For the text-containing cell, return its midpoint in [x, y] coordinate format. 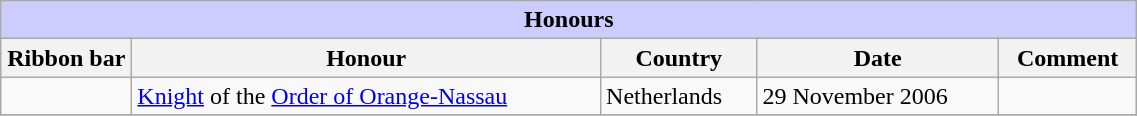
Comment [1068, 58]
Honours [569, 20]
Netherlands [679, 96]
Knight of the Order of Orange-Nassau [366, 96]
29 November 2006 [878, 96]
Date [878, 58]
Ribbon bar [66, 58]
Honour [366, 58]
Country [679, 58]
